Output the [x, y] coordinate of the center of the cell containing the given text.  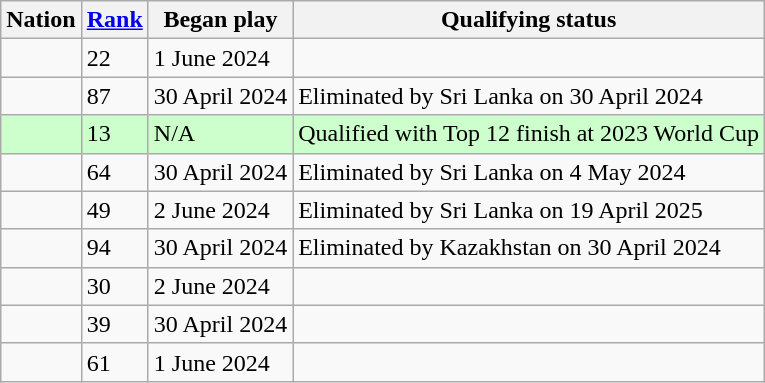
87 [114, 96]
N/A [220, 134]
22 [114, 58]
Eliminated by Kazakhstan on 30 April 2024 [529, 248]
Began play [220, 20]
39 [114, 324]
64 [114, 172]
49 [114, 210]
Eliminated by Sri Lanka on 4 May 2024 [529, 172]
61 [114, 362]
Nation [41, 20]
13 [114, 134]
Eliminated by Sri Lanka on 30 April 2024 [529, 96]
Qualifying status [529, 20]
94 [114, 248]
Eliminated by Sri Lanka on 19 April 2025 [529, 210]
30 [114, 286]
Qualified with Top 12 finish at 2023 World Cup [529, 134]
Rank [114, 20]
